Find where the given text appears and provide that cell's center as [x, y] coordinate. 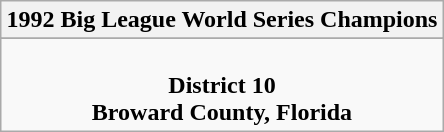
District 10Broward County, Florida [222, 85]
1992 Big League World Series Champions [222, 20]
